Pinpoint the cell where the given text exists, returning its [X, Y] midpoint coordinate. 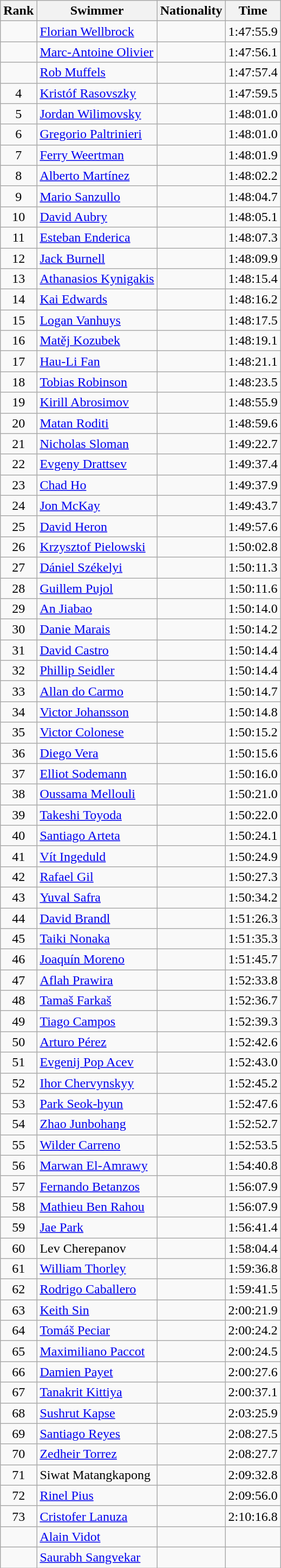
73 [18, 1516]
1:51:45.7 [253, 960]
1:59:36.8 [253, 1269]
Santiago Reyes [97, 1434]
Evgeny Drattsev [97, 464]
43 [18, 897]
54 [18, 1124]
Diego Vera [97, 753]
56 [18, 1165]
24 [18, 506]
30 [18, 630]
1:52:45.2 [253, 1083]
1:52:36.7 [253, 1001]
1:51:26.3 [253, 918]
Jack Burnell [97, 258]
2:08:27.5 [253, 1434]
Mathieu Ben Rahou [97, 1207]
1:48:05.1 [253, 217]
Swimmer [97, 11]
33 [18, 691]
1:48:07.3 [253, 237]
Phillip Seidler [97, 671]
Logan Vanhuys [97, 320]
Rafael Gil [97, 877]
18 [18, 382]
61 [18, 1269]
25 [18, 526]
2:09:32.8 [253, 1475]
69 [18, 1434]
Hau-Li Fan [97, 361]
Victor Johansson [97, 712]
Athanasios Kynigakis [97, 279]
1:48:21.1 [253, 361]
Wilder Carreno [97, 1145]
58 [18, 1207]
70 [18, 1454]
Victor Colonese [97, 733]
44 [18, 918]
1:50:15.6 [253, 753]
1:49:22.7 [253, 444]
2:00:24.2 [253, 1331]
9 [18, 196]
Chad Ho [97, 485]
Nationality [191, 11]
William Thorley [97, 1269]
1:50:02.8 [253, 547]
59 [18, 1227]
1:48:59.6 [253, 423]
Time [253, 11]
66 [18, 1372]
2:00:21.9 [253, 1310]
1:48:01.9 [253, 155]
Tanakrit Kittiya [97, 1392]
11 [18, 237]
Jordan Wilimovsky [97, 114]
68 [18, 1413]
47 [18, 980]
1:50:14.7 [253, 691]
Oussama Mellouli [97, 794]
49 [18, 1021]
Kirill Abrosimov [97, 403]
1:51:35.3 [253, 939]
Zedheir Torrez [97, 1454]
1:52:39.3 [253, 1021]
13 [18, 279]
1:52:42.6 [253, 1042]
35 [18, 733]
1:56:41.4 [253, 1227]
Aflah Prawira [97, 980]
Siwat Matangkapong [97, 1475]
52 [18, 1083]
1:50:16.0 [253, 774]
42 [18, 877]
2:00:37.1 [253, 1392]
Maximiliano Paccot [97, 1351]
41 [18, 856]
Ihor Chervynskyy [97, 1083]
32 [18, 671]
Takeshi Toyoda [97, 815]
Elliot Sodemann [97, 774]
7 [18, 155]
1:50:14.0 [253, 609]
10 [18, 217]
David Castro [97, 650]
Rinel Pius [97, 1495]
Sushrut Kapse [97, 1413]
Allan do Carmo [97, 691]
20 [18, 423]
38 [18, 794]
34 [18, 712]
29 [18, 609]
1:52:47.6 [253, 1104]
Damien Payet [97, 1372]
2:00:27.6 [253, 1372]
26 [18, 547]
Taiki Nonaka [97, 939]
53 [18, 1104]
Joaquín Moreno [97, 960]
Rank [18, 11]
Florian Wellbrock [97, 31]
Matan Roditi [97, 423]
Evgenij Pop Acev [97, 1062]
1:48:04.7 [253, 196]
37 [18, 774]
1:48:55.9 [253, 403]
63 [18, 1310]
Kai Edwards [97, 300]
1:52:43.0 [253, 1062]
23 [18, 485]
Krzysztof Pielowski [97, 547]
51 [18, 1062]
48 [18, 1001]
1:50:21.0 [253, 794]
1:49:37.4 [253, 464]
1:50:11.6 [253, 588]
1:47:57.4 [253, 73]
Arturo Pérez [97, 1042]
15 [18, 320]
1:50:27.3 [253, 877]
45 [18, 939]
Saurabh Sangvekar [97, 1557]
16 [18, 341]
1:52:52.7 [253, 1124]
19 [18, 403]
Danie Marais [97, 630]
Yuval Safra [97, 897]
50 [18, 1042]
60 [18, 1248]
Gregorio Paltrinieri [97, 134]
Jon McKay [97, 506]
Rodrigo Caballero [97, 1290]
2:10:16.8 [253, 1516]
Tiago Campos [97, 1021]
1:58:04.4 [253, 1248]
Park Seok-hyun [97, 1104]
1:48:02.2 [253, 176]
17 [18, 361]
27 [18, 567]
Mario Sanzullo [97, 196]
1:49:37.9 [253, 485]
1:50:11.3 [253, 567]
1:48:23.5 [253, 382]
5 [18, 114]
8 [18, 176]
14 [18, 300]
Marwan El-Amrawy [97, 1165]
Ferry Weertman [97, 155]
1:47:59.5 [253, 93]
31 [18, 650]
65 [18, 1351]
4 [18, 93]
Cristofer Lanuza [97, 1516]
Esteban Enderica [97, 237]
1:48:09.9 [253, 258]
2:03:25.9 [253, 1413]
Dániel Székelyi [97, 567]
2:00:24.5 [253, 1351]
Alain Vidot [97, 1537]
1:50:34.2 [253, 897]
Alberto Martínez [97, 176]
Rob Muffels [97, 73]
2:08:27.7 [253, 1454]
1:48:16.2 [253, 300]
Matěj Kozubek [97, 341]
1:47:55.9 [253, 31]
Kristóf Rasovszky [97, 93]
David Aubry [97, 217]
1:50:24.1 [253, 835]
1:48:19.1 [253, 341]
An Jiabao [97, 609]
1:50:14.2 [253, 630]
1:48:15.4 [253, 279]
Keith Sin [97, 1310]
12 [18, 258]
21 [18, 444]
1:52:53.5 [253, 1145]
David Brandl [97, 918]
1:49:57.6 [253, 526]
Lev Cherepanov [97, 1248]
Tamaš Farkaš [97, 1001]
Jae Park [97, 1227]
72 [18, 1495]
46 [18, 960]
David Heron [97, 526]
1:49:43.7 [253, 506]
36 [18, 753]
62 [18, 1290]
1:50:14.8 [253, 712]
1:48:17.5 [253, 320]
40 [18, 835]
2:09:56.0 [253, 1495]
Zhao Junbohang [97, 1124]
22 [18, 464]
6 [18, 134]
67 [18, 1392]
1:50:15.2 [253, 733]
Guillem Pujol [97, 588]
Nicholas Sloman [97, 444]
Tomáš Peciar [97, 1331]
39 [18, 815]
Tobias Robinson [97, 382]
1:52:33.8 [253, 980]
1:47:56.1 [253, 52]
1:59:41.5 [253, 1290]
Vít Ingeduld [97, 856]
1:50:22.0 [253, 815]
64 [18, 1331]
1:54:40.8 [253, 1165]
Fernando Betanzos [97, 1186]
28 [18, 588]
Marc-Antoine Olivier [97, 52]
57 [18, 1186]
1:50:24.9 [253, 856]
Santiago Arteta [97, 835]
71 [18, 1475]
55 [18, 1145]
